Search for the cell housing the specified text and yield its [X, Y] center coordinate. 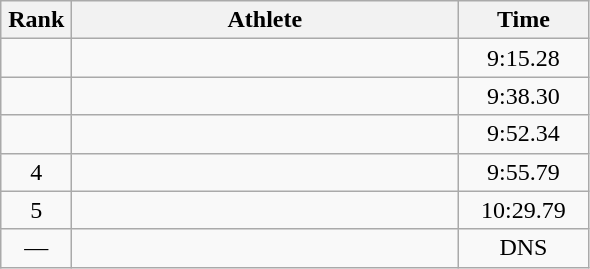
Athlete [265, 20]
9:55.79 [524, 172]
9:38.30 [524, 96]
9:52.34 [524, 134]
Time [524, 20]
— [36, 248]
Rank [36, 20]
4 [36, 172]
9:15.28 [524, 58]
5 [36, 210]
DNS [524, 248]
10:29.79 [524, 210]
